Return [x, y] of the center of cell containing provided text 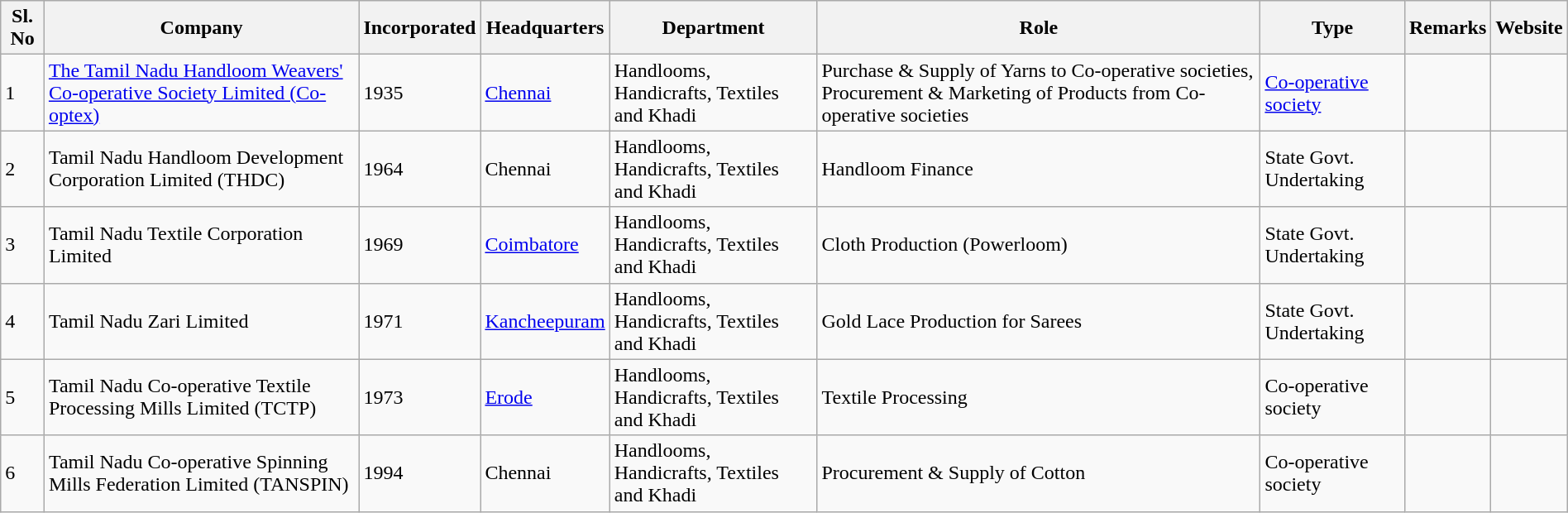
1973 [420, 397]
6 [23, 473]
Type [1333, 28]
Incorporated [420, 28]
2 [23, 169]
Cloth Production (Powerloom) [1039, 245]
3 [23, 245]
4 [23, 321]
1964 [420, 169]
Tamil Nadu Handloom Development Corporation Limited (THDC) [201, 169]
5 [23, 397]
Erode [545, 397]
Department [713, 28]
1935 [420, 93]
Website [1529, 28]
1971 [420, 321]
1994 [420, 473]
Tamil Nadu Textile Corporation Limited [201, 245]
The Tamil Nadu Handloom Weavers' Co-operative Society Limited (Co-optex) [201, 93]
Remarks [1447, 28]
Gold Lace Production for Sarees [1039, 321]
Sl. No [23, 28]
1969 [420, 245]
Tamil Nadu Co-operative Spinning Mills Federation Limited (TANSPIN) [201, 473]
Headquarters [545, 28]
Company [201, 28]
Tamil Nadu Zari Limited [201, 321]
1 [23, 93]
Tamil Nadu Co-operative Textile Processing Mills Limited (TCTP) [201, 397]
Textile Processing [1039, 397]
Role [1039, 28]
Procurement & Supply of Cotton [1039, 473]
Handloom Finance [1039, 169]
Purchase & Supply of Yarns to Co-operative societies, Procurement & Marketing of Products from Co-operative societies [1039, 93]
Kancheepuram [545, 321]
Coimbatore [545, 245]
